Output the [x, y] coordinate of the center of the cell containing the given text.  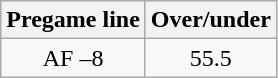
AF –8 [74, 58]
Over/under [210, 20]
Pregame line [74, 20]
55.5 [210, 58]
